Provide the [x, y] coordinate of the cell's center where the given text is located.  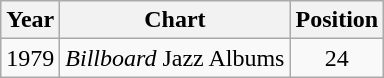
Year [30, 20]
24 [337, 58]
Chart [175, 20]
Position [337, 20]
Billboard Jazz Albums [175, 58]
1979 [30, 58]
